Scan for the cell matching the given text and deliver its [x, y] coordinate at center. 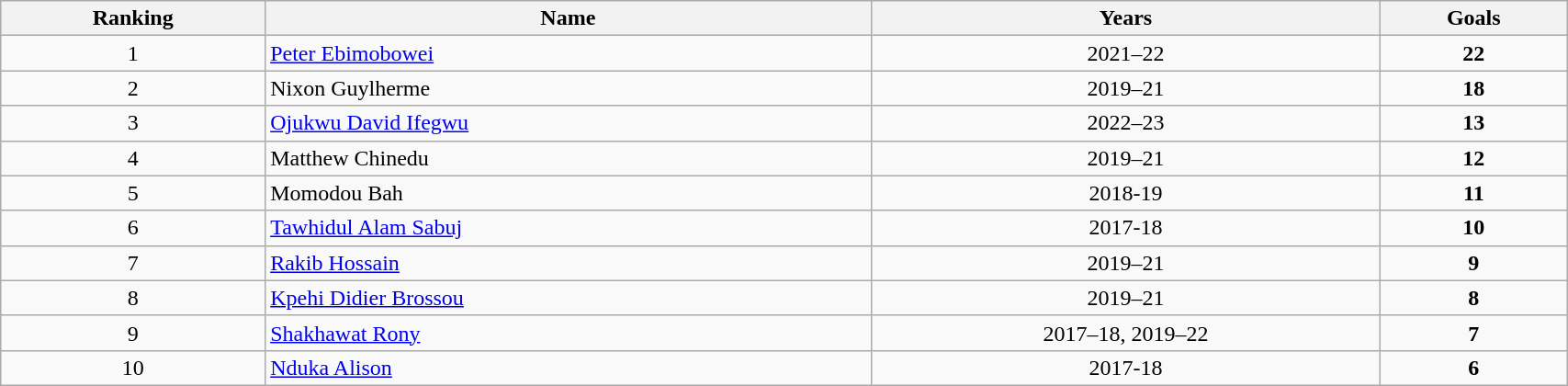
Rakib Hossain [568, 263]
2 [133, 88]
2021–22 [1126, 53]
2022–23 [1126, 123]
Name [568, 18]
Momodou Bah [568, 193]
1 [133, 53]
2017–18, 2019–22 [1126, 333]
Matthew Chinedu [568, 158]
18 [1473, 88]
Shakhawat Rony [568, 333]
13 [1473, 123]
Goals [1473, 18]
2018-19 [1126, 193]
Peter Ebimobowei [568, 53]
11 [1473, 193]
3 [133, 123]
12 [1473, 158]
Nixon Guylherme [568, 88]
Nduka Alison [568, 368]
4 [133, 158]
Tawhidul Alam Sabuj [568, 228]
Years [1126, 18]
22 [1473, 53]
Ojukwu David Ifegwu [568, 123]
Kpehi Didier Brossou [568, 298]
5 [133, 193]
Ranking [133, 18]
